Return the [x, y] coordinate for the center point of the cell that contains the specified text.  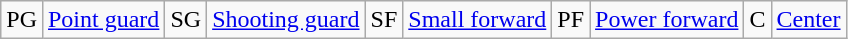
SG [186, 20]
C [758, 20]
Small forward [478, 20]
PG [22, 20]
Point guard [103, 20]
Shooting guard [286, 20]
Power forward [667, 20]
SF [384, 20]
Center [808, 20]
PF [571, 20]
